Return the [X, Y] coordinate for the center point of the cell that contains the specified text.  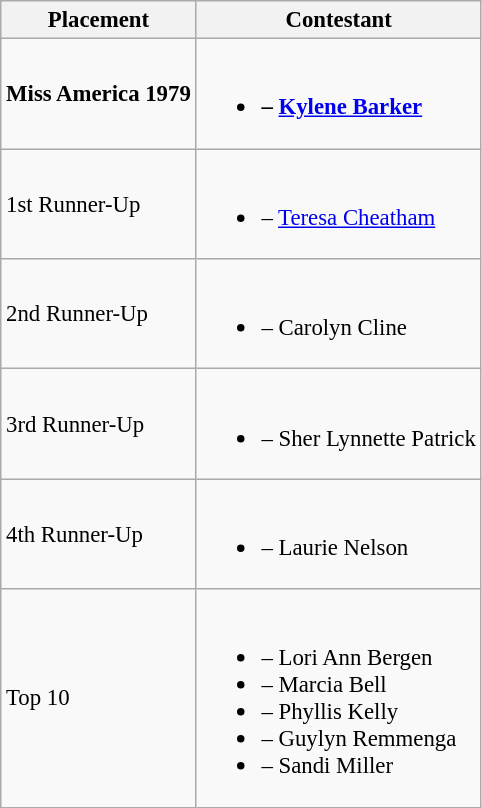
Contestant [338, 20]
– Teresa Cheatham [338, 204]
– Lori Ann Bergen – Marcia Bell – Phyllis Kelly – Guylyn Remmenga – Sandi Miller [338, 698]
Top 10 [98, 698]
– Laurie Nelson [338, 534]
– Carolyn Cline [338, 314]
– Kylene Barker [338, 94]
4th Runner-Up [98, 534]
2nd Runner-Up [98, 314]
Miss America 1979 [98, 94]
Placement [98, 20]
3rd Runner-Up [98, 424]
1st Runner-Up [98, 204]
– Sher Lynnette Patrick [338, 424]
